Return the [X, Y] coordinate for the center point of the cell that contains the specified text.  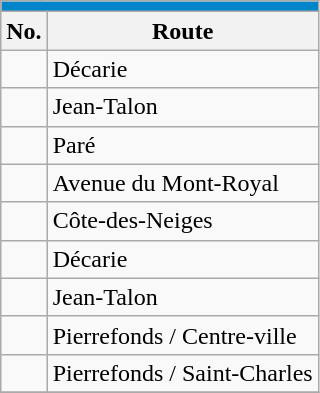
Côte-des-Neiges [182, 221]
Paré [182, 145]
Avenue du Mont-Royal [182, 183]
Route [182, 31]
Pierrefonds / Centre-ville [182, 335]
Pierrefonds / Saint-Charles [182, 373]
No. [24, 31]
